Return the [x, y] coordinate for the center point of the cell that contains the specified text.  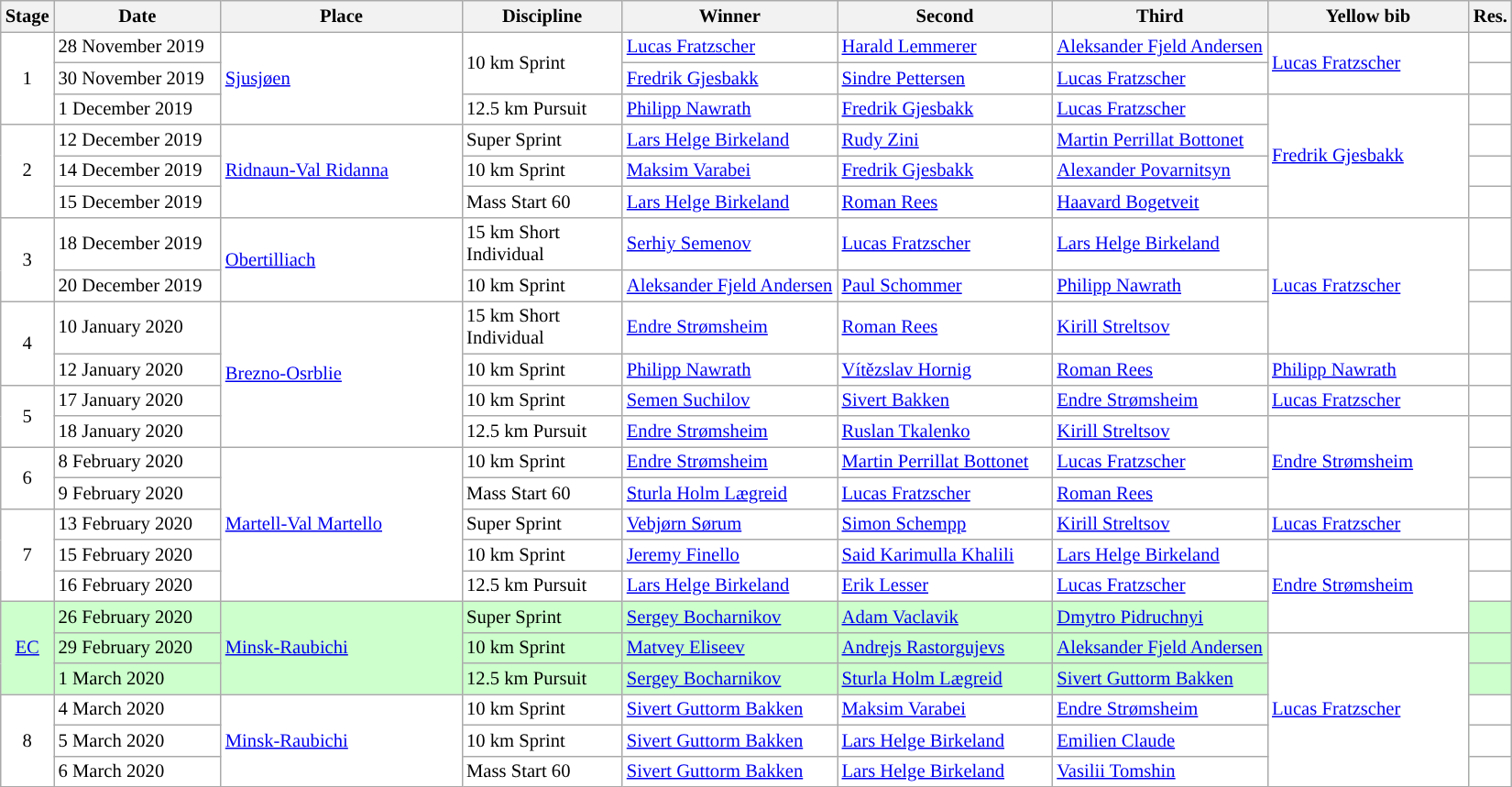
Emilien Claude [1160, 740]
3 [27, 259]
Sivert Bakken [946, 400]
Dmytro Pidruchnyi [1160, 617]
Ridnaun-Val Ridanna [341, 170]
Harald Lemmerer [946, 47]
18 January 2020 [137, 432]
Ruslan Tkalenko [946, 432]
Alexander Povarnitsyn [1160, 170]
12 December 2019 [137, 140]
Vasilii Tomshin [1160, 771]
Adam Vaclavik [946, 617]
Serhiy Semenov [729, 244]
Erik Lesser [946, 585]
Obertilliach [341, 259]
4 March 2020 [137, 709]
30 November 2019 [137, 78]
13 February 2020 [137, 524]
6 [27, 477]
Vítězslav Hornig [946, 369]
4 [27, 343]
Vebjørn Sørum [729, 524]
Res. [1490, 16]
1 [27, 77]
14 December 2019 [137, 170]
Sindre Pettersen [946, 78]
26 February 2020 [137, 617]
Sjusjøen [341, 77]
Second [946, 16]
7 [27, 555]
16 February 2020 [137, 585]
Haavard Bogetveit [1160, 202]
20 December 2019 [137, 285]
12 January 2020 [137, 369]
Paul Schommer [946, 285]
Brezno-Osrblie [341, 374]
28 November 2019 [137, 47]
Winner [729, 16]
Semen Suchilov [729, 400]
18 December 2019 [137, 244]
9 February 2020 [137, 493]
15 December 2019 [137, 202]
Jeremy Finello [729, 554]
Third [1160, 16]
8 [27, 740]
Stage [27, 16]
Date [137, 16]
Matvey Eliseev [729, 648]
Discipline [542, 16]
Martell-Val Martello [341, 524]
15 February 2020 [137, 554]
10 January 2020 [137, 327]
17 January 2020 [137, 400]
Andrejs Rastorgujevs [946, 648]
29 February 2020 [137, 648]
5 [27, 416]
8 February 2020 [137, 462]
Simon Schempp [946, 524]
5 March 2020 [137, 740]
Said Karimulla Khalili [946, 554]
6 March 2020 [137, 771]
Place [341, 16]
Yellow bib [1368, 16]
EC [27, 647]
1 March 2020 [137, 679]
2 [27, 170]
1 December 2019 [137, 109]
Rudy Zini [946, 140]
